Return [X, Y] of the center of cell containing provided text 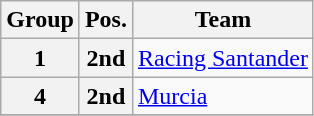
4 [40, 96]
Team [222, 20]
Murcia [222, 96]
Group [40, 20]
Pos. [106, 20]
Racing Santander [222, 58]
1 [40, 58]
